Detect which cell encompasses the target text, then output its (X, Y) center coordinate. 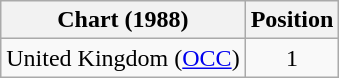
Position (292, 20)
United Kingdom (OCC) (123, 58)
Chart (1988) (123, 20)
1 (292, 58)
